Provide the (X, Y) coordinate of the cell's center where the given text is located.  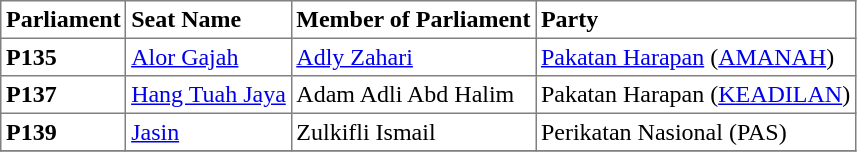
Pakatan Harapan (AMANAH) (696, 57)
Alor Gajah (208, 57)
Seat Name (208, 20)
Hang Tuah Jaya (208, 95)
Pakatan Harapan (KEADILAN) (696, 95)
Perikatan Nasional (PAS) (696, 132)
Zulkifli Ismail (414, 132)
Member of Parliament (414, 20)
Jasin (208, 132)
P137 (64, 95)
Adly Zahari (414, 57)
P135 (64, 57)
Party (696, 20)
Adam Adli Abd Halim (414, 95)
P139 (64, 132)
Parliament (64, 20)
